Identify which cell holds the provided text, then report its [x, y] central coordinate. 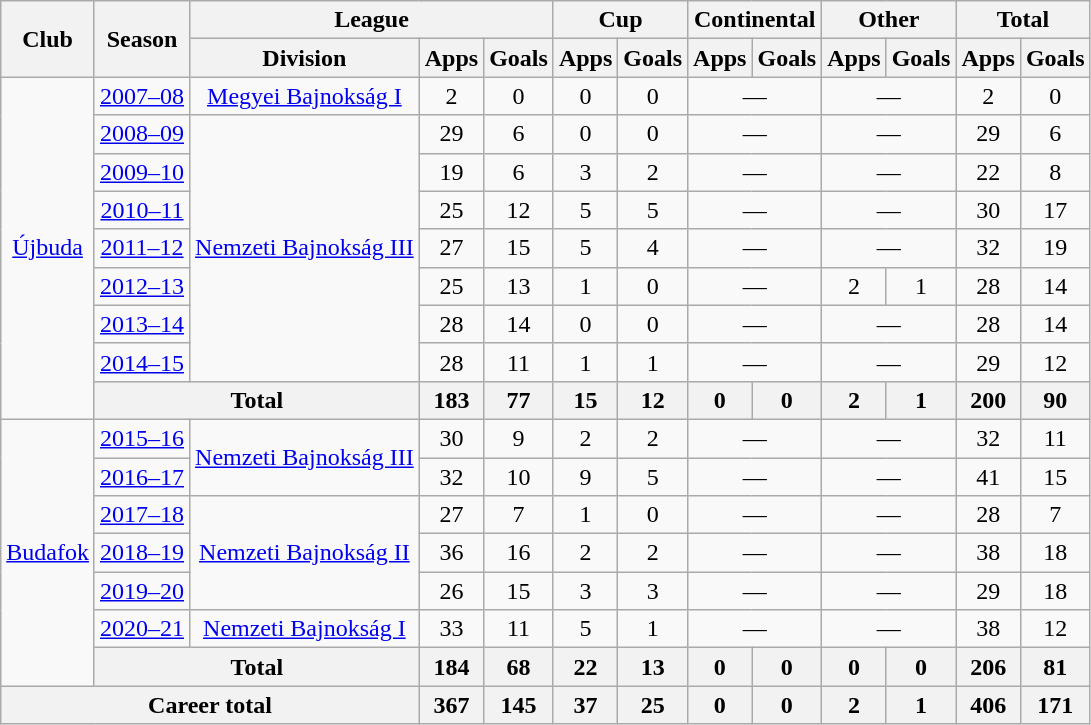
2008–09 [142, 134]
4 [653, 248]
Nemzeti Bajnokság II [305, 553]
2020–21 [142, 629]
2018–19 [142, 553]
37 [585, 705]
Nemzeti Bajnokság I [305, 629]
17 [1055, 210]
200 [988, 400]
Megyei Bajnokság I [305, 96]
171 [1055, 705]
Cup [620, 20]
90 [1055, 400]
Division [305, 58]
26 [451, 591]
36 [451, 553]
16 [519, 553]
League [372, 20]
Újbuda [48, 248]
41 [988, 477]
183 [451, 400]
2009–10 [142, 172]
77 [519, 400]
Other [889, 20]
2011–12 [142, 248]
2007–08 [142, 96]
68 [519, 667]
145 [519, 705]
2015–16 [142, 438]
406 [988, 705]
2012–13 [142, 286]
2017–18 [142, 515]
184 [451, 667]
2010–11 [142, 210]
Continental [755, 20]
Season [142, 39]
2016–17 [142, 477]
81 [1055, 667]
10 [519, 477]
33 [451, 629]
2013–14 [142, 324]
367 [451, 705]
2019–20 [142, 591]
Budafok [48, 552]
Career total [210, 705]
Club [48, 39]
206 [988, 667]
2014–15 [142, 362]
8 [1055, 172]
